Locate the cell with the specified text and output its (x, y) center coordinate. 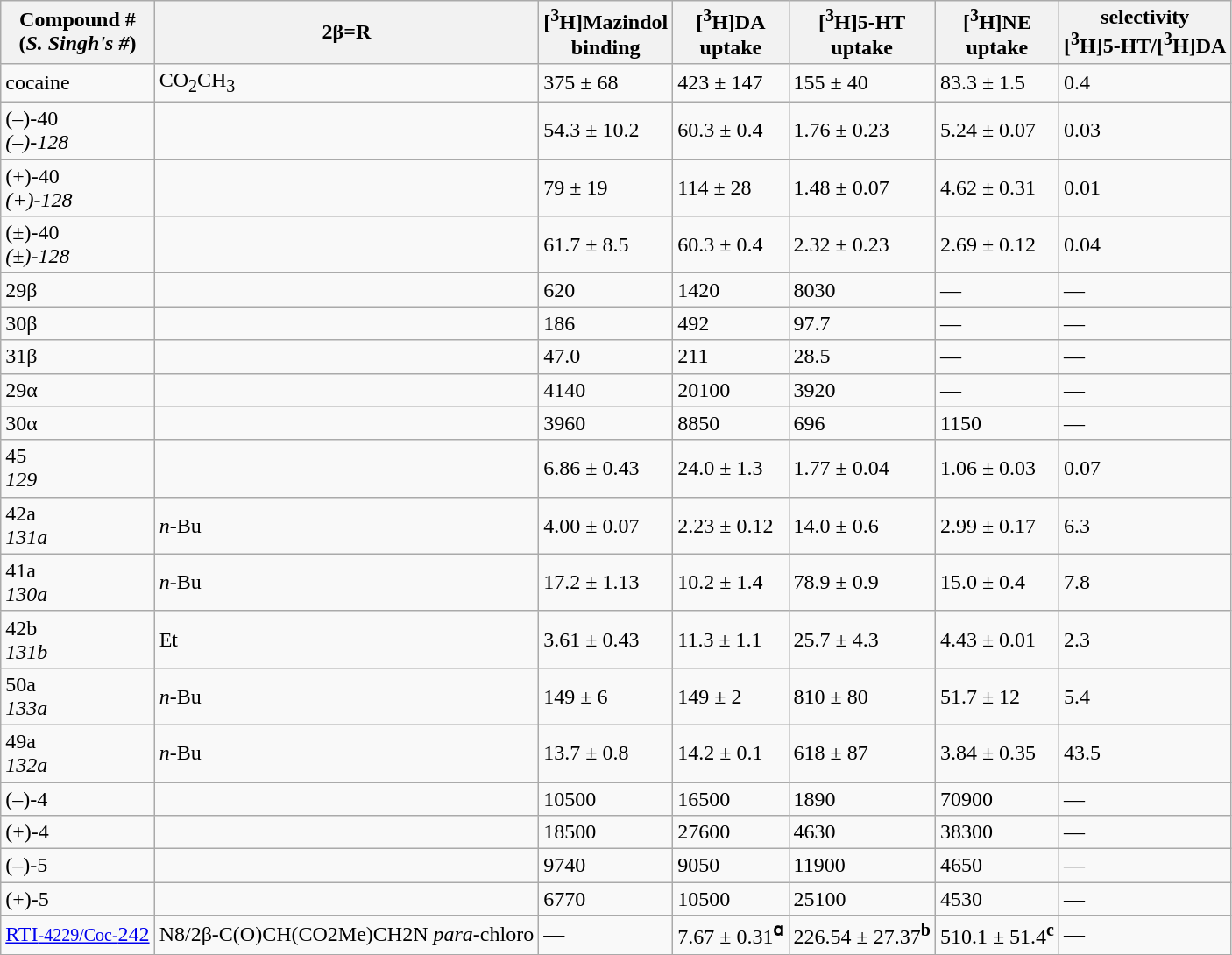
5.4 (1144, 696)
11900 (862, 866)
11.3 ± 1.1 (731, 640)
810 ± 80 (862, 696)
29β (77, 290)
(–)-4 (77, 799)
3.61 ± 0.43 (606, 640)
(+)-5 (77, 899)
696 (862, 423)
(–)-5 (77, 866)
14.2 ± 0.1 (731, 753)
24.0 ± 1.3 (731, 468)
186 (606, 323)
61.7 ± 8.5 (606, 245)
43.5 (1144, 753)
6.86 ± 0.43 (606, 468)
0.07 (1144, 468)
1890 (862, 799)
6770 (606, 899)
97.7 (862, 323)
375 ± 68 (606, 82)
1.77 ± 0.04 (862, 468)
[3H]NEuptake (997, 32)
4530 (997, 899)
30α (77, 423)
4.62 ± 0.31 (997, 187)
3920 (862, 390)
(–)-40(–)-128 (77, 131)
29α (77, 390)
Compound #(S. Singh's #) (77, 32)
(+)-40(+)-128 (77, 187)
9050 (731, 866)
155 ± 40 (862, 82)
25100 (862, 899)
1420 (731, 290)
5.24 ± 0.07 (997, 131)
1150 (997, 423)
3.84 ± 0.35 (997, 753)
16500 (731, 799)
51.7 ± 12 (997, 696)
[3H]DAuptake (731, 32)
28.5 (862, 357)
510.1 ± 51.4c (997, 936)
7.67 ± 0.31ɑ (731, 936)
211 (731, 357)
114 ± 28 (731, 187)
618 ± 87 (862, 753)
0.04 (1144, 245)
50a133a (77, 696)
41a130a (77, 582)
25.7 ± 4.3 (862, 640)
2.23 ± 0.12 (731, 526)
45129 (77, 468)
4630 (862, 832)
0.01 (1144, 187)
CO2CH3 (347, 82)
20100 (731, 390)
79 ± 19 (606, 187)
2.3 (1144, 640)
2.69 ± 0.12 (997, 245)
0.03 (1144, 131)
10.2 ± 1.4 (731, 582)
4650 (997, 866)
492 (731, 323)
18500 (606, 832)
423 ± 147 (731, 82)
42a131a (77, 526)
2β=R (347, 32)
30β (77, 323)
83.3 ± 1.5 (997, 82)
0.4 (1144, 82)
4.43 ± 0.01 (997, 640)
4140 (606, 390)
149 ± 6 (606, 696)
54.3 ± 10.2 (606, 131)
149 ± 2 (731, 696)
(±)-40(±)-128 (77, 245)
7.8 (1144, 582)
78.9 ± 0.9 (862, 582)
3960 (606, 423)
8850 (731, 423)
1.48 ± 0.07 (862, 187)
[3H]Mazindolbinding (606, 32)
[3H]5-HTuptake (862, 32)
RTI-4229/Coc-242 (77, 936)
70900 (997, 799)
2.99 ± 0.17 (997, 526)
17.2 ± 1.13 (606, 582)
1.06 ± 0.03 (997, 468)
9740 (606, 866)
13.7 ± 0.8 (606, 753)
cocaine (77, 82)
620 (606, 290)
15.0 ± 0.4 (997, 582)
27600 (731, 832)
N8/2β-C(O)CH(CO2Me)CH2N para-chloro (347, 936)
1.76 ± 0.23 (862, 131)
2.32 ± 0.23 (862, 245)
49a132a (77, 753)
38300 (997, 832)
(+)-4 (77, 832)
14.0 ± 0.6 (862, 526)
8030 (862, 290)
4.00 ± 0.07 (606, 526)
31β (77, 357)
6.3 (1144, 526)
selectivity[3H]5-HT/[3H]DA (1144, 32)
42b131b (77, 640)
226.54 ± 27.37b (862, 936)
47.0 (606, 357)
Et (347, 640)
